Search for the cell housing the specified text and yield its (X, Y) center coordinate. 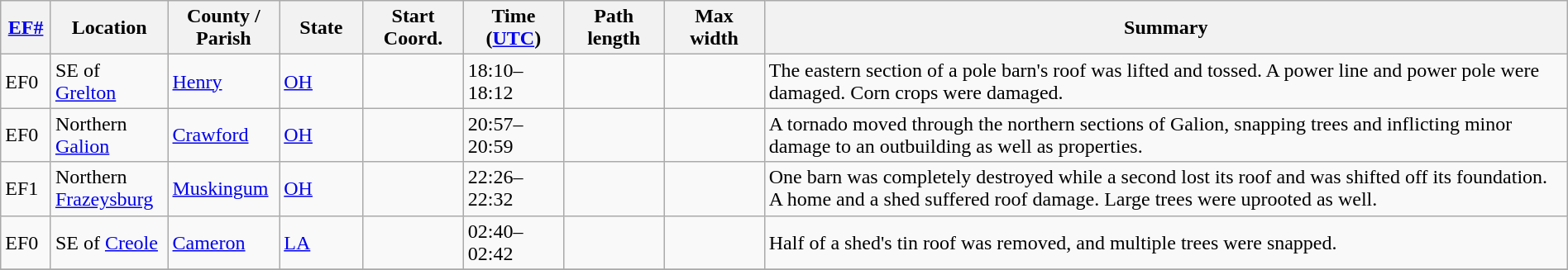
Cameron (223, 243)
20:57–20:59 (513, 135)
A tornado moved through the northern sections of Galion, snapping trees and inflicting minor damage to an outbuilding as well as properties. (1166, 135)
The eastern section of a pole barn's roof was lifted and tossed. A power line and power pole were damaged. Corn crops were damaged. (1166, 81)
Northern Galion (109, 135)
02:40–02:42 (513, 243)
Henry (223, 81)
SE of Creole (109, 243)
Location (109, 28)
SE of Grelton (109, 81)
Start Coord. (414, 28)
22:26–22:32 (513, 188)
EF1 (26, 188)
Max width (715, 28)
LA (321, 243)
Path length (614, 28)
County / Parish (223, 28)
State (321, 28)
18:10–18:12 (513, 81)
EF# (26, 28)
Northern Frazeysburg (109, 188)
Summary (1166, 28)
Time (UTC) (513, 28)
Crawford (223, 135)
Muskingum (223, 188)
Half of a shed's tin roof was removed, and multiple trees were snapped. (1166, 243)
